Detect which cell encompasses the target text, then output its [x, y] center coordinate. 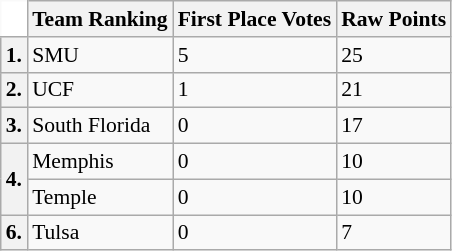
7 [394, 233]
4. [14, 180]
3. [14, 126]
1 [255, 90]
Temple [100, 197]
Raw Points [394, 19]
First Place Votes [255, 19]
25 [394, 55]
Memphis [100, 162]
6. [14, 233]
Team Ranking [100, 19]
Tulsa [100, 233]
1. [14, 55]
SMU [100, 55]
South Florida [100, 126]
2. [14, 90]
5 [255, 55]
UCF [100, 90]
21 [394, 90]
17 [394, 126]
